Identify which cell holds the provided text, then report its (x, y) central coordinate. 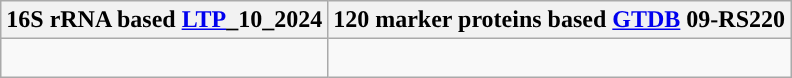
120 marker proteins based GTDB 09-RS220 (560, 20)
16S rRNA based LTP_10_2024 (164, 20)
